Provide the [x, y] coordinate of the cell's center where the given text is located.  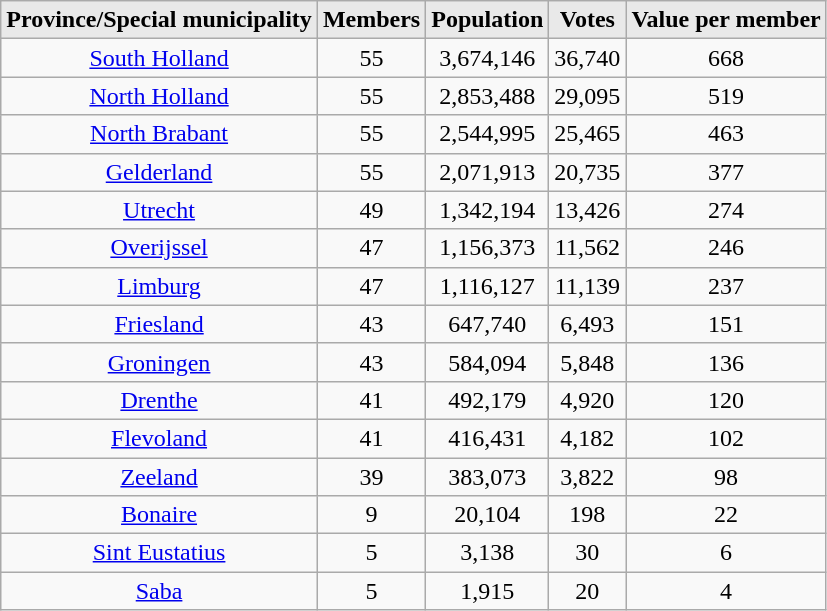
151 [726, 324]
416,431 [488, 438]
668 [726, 58]
20,104 [488, 515]
Limburg [160, 286]
2,853,488 [488, 96]
6 [726, 553]
Flevoland [160, 438]
Zeeland [160, 477]
Saba [160, 591]
20,735 [588, 172]
20 [588, 591]
6,493 [588, 324]
3,822 [588, 477]
Overijssel [160, 248]
519 [726, 96]
North Holland [160, 96]
Value per member [726, 20]
237 [726, 286]
136 [726, 362]
9 [371, 515]
Votes [588, 20]
39 [371, 477]
11,562 [588, 248]
1,116,127 [488, 286]
11,139 [588, 286]
274 [726, 210]
25,465 [588, 134]
Gelderland [160, 172]
North Brabant [160, 134]
198 [588, 515]
98 [726, 477]
4,920 [588, 400]
36,740 [588, 58]
463 [726, 134]
377 [726, 172]
Friesland [160, 324]
120 [726, 400]
3,138 [488, 553]
102 [726, 438]
4,182 [588, 438]
246 [726, 248]
Population [488, 20]
Bonaire [160, 515]
Sint Eustatius [160, 553]
2,544,995 [488, 134]
492,179 [488, 400]
South Holland [160, 58]
Drenthe [160, 400]
647,740 [488, 324]
Members [371, 20]
Province/Special municipality [160, 20]
5,848 [588, 362]
Groningen [160, 362]
49 [371, 210]
Utrecht [160, 210]
383,073 [488, 477]
3,674,146 [488, 58]
22 [726, 515]
1,915 [488, 591]
29,095 [588, 96]
13,426 [588, 210]
1,156,373 [488, 248]
1,342,194 [488, 210]
4 [726, 591]
2,071,913 [488, 172]
584,094 [488, 362]
30 [588, 553]
